Capture the cell that displays the provided text and extract its [X, Y] central coordinate. 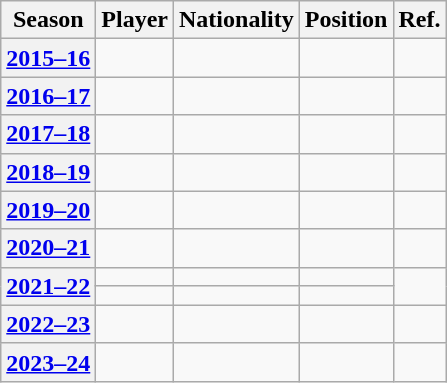
2016–17 [48, 96]
Position [346, 20]
2019–20 [48, 210]
2015–16 [48, 58]
Nationality [237, 20]
Season [48, 20]
Ref. [420, 20]
2017–18 [48, 134]
2020–21 [48, 248]
2023–24 [48, 362]
2022–23 [48, 324]
2018–19 [48, 172]
Player [135, 20]
2021–22 [48, 286]
